Detect which cell encompasses the target text, then output its [X, Y] center coordinate. 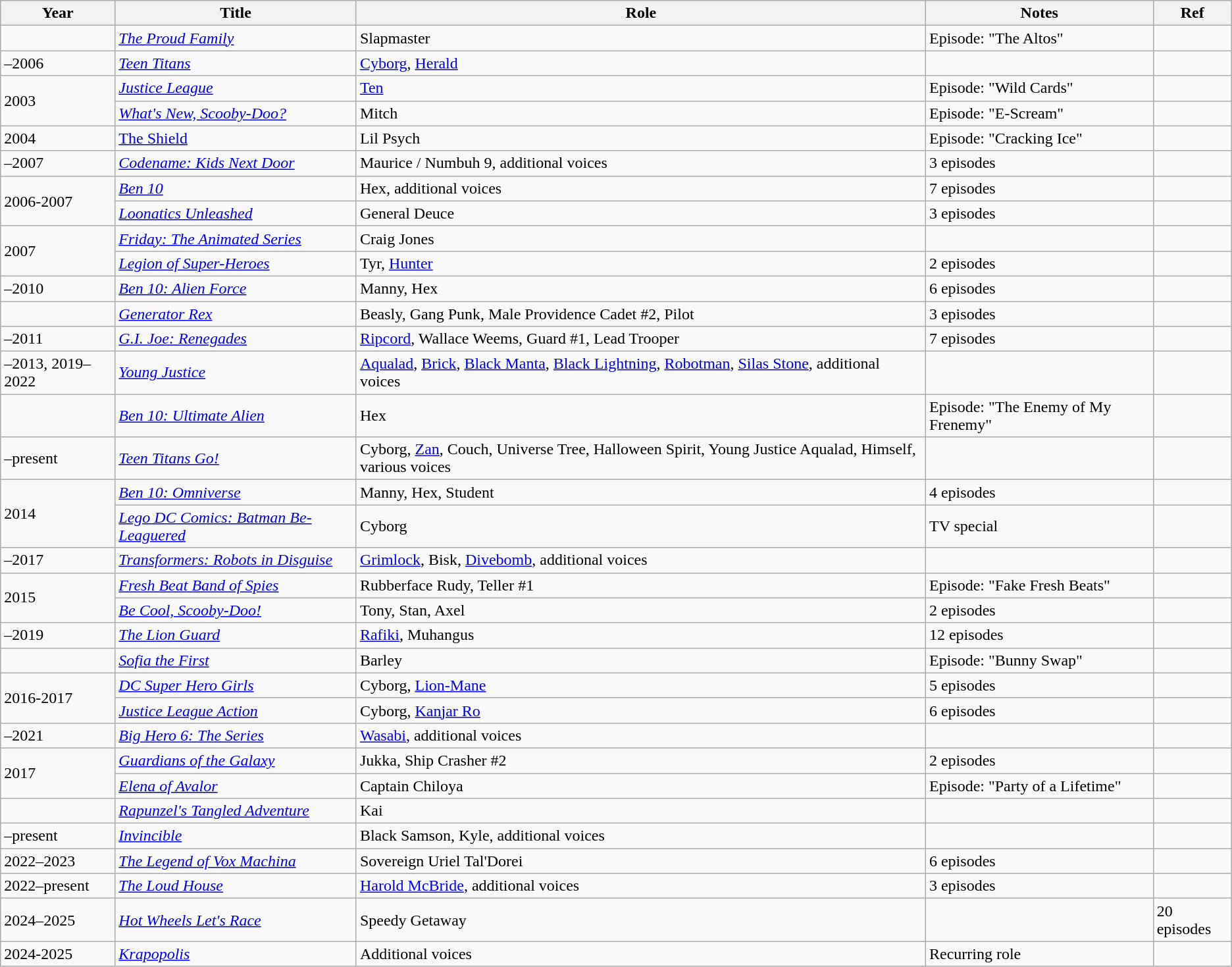
Legion of Super-Heroes [236, 263]
2024–2025 [58, 920]
Slapmaster [641, 38]
Guardians of the Galaxy [236, 760]
Jukka, Ship Crasher #2 [641, 760]
Mitch [641, 113]
Sofia the First [236, 660]
Tyr, Hunter [641, 263]
Lego DC Comics: Batman Be-Leaguered [236, 527]
Maurice / Numbuh 9, additional voices [641, 163]
The Proud Family [236, 38]
Captain Chiloya [641, 785]
What's New, Scooby-Doo? [236, 113]
Codename: Kids Next Door [236, 163]
Friday: The Animated Series [236, 238]
Manny, Hex, Student [641, 492]
Episode: "The Altos" [1039, 38]
Craig Jones [641, 238]
Notes [1039, 13]
Year [58, 13]
Young Justice [236, 373]
Ripcord, Wallace Weems, Guard #1, Lead Trooper [641, 339]
Hex [641, 416]
–2006 [58, 63]
–2007 [58, 163]
Invincible [236, 836]
Wasabi, additional voices [641, 735]
Sovereign Uriel Tal'Dorei [641, 861]
2022–present [58, 886]
Ben 10: Omniverse [236, 492]
Title [236, 13]
2007 [58, 251]
Harold McBride, additional voices [641, 886]
Justice League [236, 88]
Rafiki, Muhangus [641, 635]
Teen Titans [236, 63]
Ben 10: Ultimate Alien [236, 416]
Cyborg, Lion-Mane [641, 685]
Episode: "Bunny Swap" [1039, 660]
The Lion Guard [236, 635]
Cyborg [641, 527]
Episode: "Fake Fresh Beats" [1039, 585]
Grimlock, Bisk, Divebomb, additional voices [641, 560]
Speedy Getaway [641, 920]
The Legend of Vox Machina [236, 861]
2006-2007 [58, 201]
–2010 [58, 288]
Hex, additional voices [641, 188]
Role [641, 13]
General Deuce [641, 213]
Rapunzel's Tangled Adventure [236, 811]
Tony, Stan, Axel [641, 610]
Episode: "Party of a Lifetime" [1039, 785]
Be Cool, Scooby-Doo! [236, 610]
2015 [58, 598]
Transformers: Robots in Disguise [236, 560]
Black Samson, Kyle, additional voices [641, 836]
12 episodes [1039, 635]
Ten [641, 88]
2014 [58, 513]
Justice League Action [236, 710]
–2021 [58, 735]
Recurring role [1039, 954]
Loonatics Unleashed [236, 213]
Cyborg, Herald [641, 63]
20 episodes [1193, 920]
–2013, 2019–2022 [58, 373]
Rubberface Rudy, Teller #1 [641, 585]
Episode: "The Enemy of My Frenemy" [1039, 416]
Big Hero 6: The Series [236, 735]
The Loud House [236, 886]
Teen Titans Go! [236, 458]
Kai [641, 811]
Aqualad, Brick, Black Manta, Black Lightning, Robotman, Silas Stone, additional voices [641, 373]
2017 [58, 773]
Episode: "Wild Cards" [1039, 88]
2004 [58, 138]
Ref [1193, 13]
The Shield [236, 138]
TV special [1039, 527]
Ben 10: Alien Force [236, 288]
2022–2023 [58, 861]
2016-2017 [58, 698]
Manny, Hex [641, 288]
4 episodes [1039, 492]
2003 [58, 101]
–2011 [58, 339]
Episode: "E-Scream" [1039, 113]
5 episodes [1039, 685]
Hot Wheels Let's Race [236, 920]
–2017 [58, 560]
Additional voices [641, 954]
DC Super Hero Girls [236, 685]
Elena of Avalor [236, 785]
Cyborg, Kanjar Ro [641, 710]
Krapopolis [236, 954]
–2019 [58, 635]
Cyborg, Zan, Couch, Universe Tree, Halloween Spirit, Young Justice Aqualad, Himself, various voices [641, 458]
Fresh Beat Band of Spies [236, 585]
2024-2025 [58, 954]
Episode: "Cracking Ice" [1039, 138]
Beasly, Gang Punk, Male Providence Cadet #2, Pilot [641, 314]
Generator Rex [236, 314]
Barley [641, 660]
G.I. Joe: Renegades [236, 339]
Ben 10 [236, 188]
Lil Psych [641, 138]
